Provide the [X, Y] coordinate of the cell's center where the given text is located.  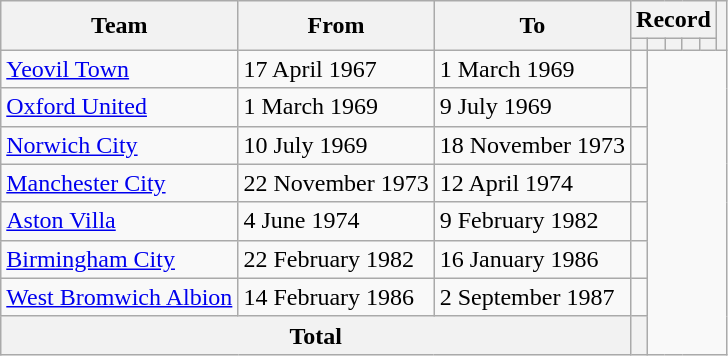
Oxford United [120, 107]
16 January 1986 [532, 259]
14 February 1986 [336, 297]
Manchester City [120, 183]
Norwich City [120, 145]
Record [674, 20]
10 July 1969 [336, 145]
9 July 1969 [532, 107]
9 February 1982 [532, 221]
22 November 1973 [336, 183]
17 April 1967 [336, 69]
West Bromwich Albion [120, 297]
2 September 1987 [532, 297]
Aston Villa [120, 221]
4 June 1974 [336, 221]
Birmingham City [120, 259]
Yeovil Town [120, 69]
22 February 1982 [336, 259]
Team [120, 26]
To [532, 26]
Total [316, 335]
18 November 1973 [532, 145]
From [336, 26]
12 April 1974 [532, 183]
